Return the [x, y] coordinate for the center point of the cell that contains the specified text.  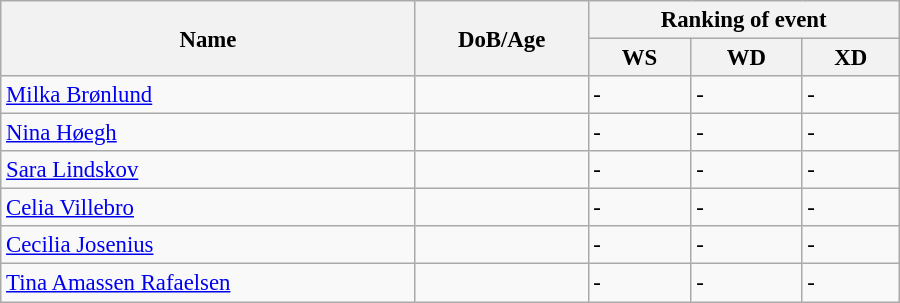
Cecilia Josenius [208, 245]
Sara Lindskov [208, 170]
XD [850, 58]
Ranking of event [744, 20]
Nina Høegh [208, 133]
Name [208, 38]
WD [746, 58]
Milka Brønlund [208, 95]
Tina Amassen Rafaelsen [208, 283]
Celia Villebro [208, 208]
WS [640, 58]
DoB/Age [502, 38]
